Pinpoint the cell where the given text exists, returning its [X, Y] midpoint coordinate. 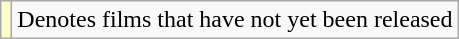
Denotes films that have not yet been released [235, 20]
